Capture the cell that displays the provided text and extract its (X, Y) central coordinate. 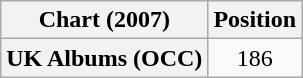
Chart (2007) (104, 20)
Position (255, 20)
186 (255, 58)
UK Albums (OCC) (104, 58)
